Pinpoint the cell where the given text exists, returning its (X, Y) midpoint coordinate. 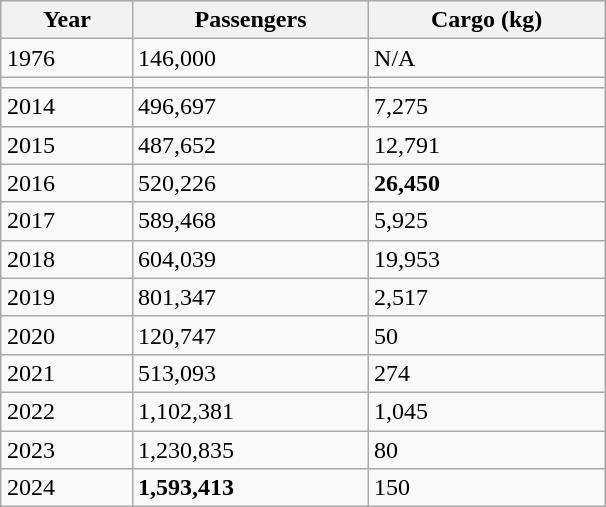
Cargo (kg) (487, 20)
1,593,413 (250, 488)
7,275 (487, 107)
2021 (66, 373)
274 (487, 373)
2023 (66, 449)
146,000 (250, 58)
120,747 (250, 335)
5,925 (487, 221)
520,226 (250, 183)
Passengers (250, 20)
12,791 (487, 145)
1,045 (487, 411)
150 (487, 488)
1,230,835 (250, 449)
Year (66, 20)
801,347 (250, 297)
2019 (66, 297)
2022 (66, 411)
26,450 (487, 183)
80 (487, 449)
2020 (66, 335)
2,517 (487, 297)
N/A (487, 58)
19,953 (487, 259)
513,093 (250, 373)
2016 (66, 183)
487,652 (250, 145)
1,102,381 (250, 411)
2017 (66, 221)
50 (487, 335)
2014 (66, 107)
1976 (66, 58)
589,468 (250, 221)
2015 (66, 145)
496,697 (250, 107)
2018 (66, 259)
604,039 (250, 259)
2024 (66, 488)
